Return the [x, y] coordinate for the center point of the cell that contains the specified text.  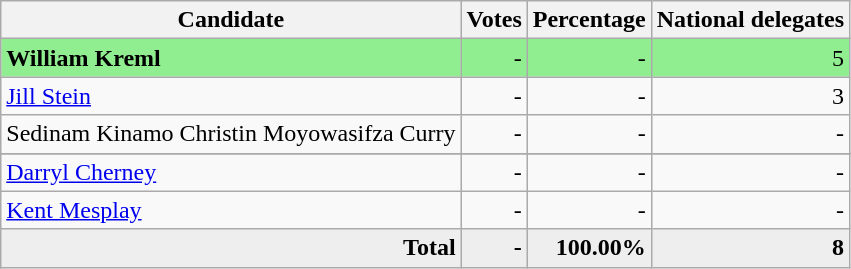
100.00% [589, 248]
Percentage [589, 20]
William Kreml [231, 58]
Darryl Cherney [231, 172]
Jill Stein [231, 96]
3 [750, 96]
8 [750, 248]
Kent Mesplay [231, 210]
5 [750, 58]
Candidate [231, 20]
Sedinam Kinamo Christin Moyowasifza Curry [231, 134]
Votes [494, 20]
National delegates [750, 20]
Total [231, 248]
